Locate the cell with the specified text and output its (X, Y) center coordinate. 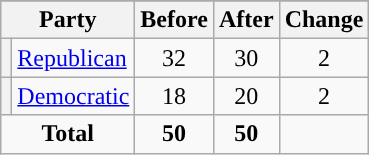
30 (246, 58)
Republican (74, 58)
Party (68, 20)
Before (174, 20)
32 (174, 58)
20 (246, 96)
Change (324, 20)
18 (174, 96)
Democratic (74, 96)
After (246, 20)
Total (68, 134)
